Locate the cell with the specified text and output its (x, y) center coordinate. 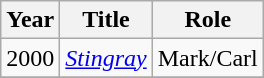
Stingray (106, 58)
Title (106, 20)
Role (208, 20)
2000 (30, 58)
Mark/Carl (208, 58)
Year (30, 20)
